For the text-containing cell, return its midpoint in (x, y) coordinate format. 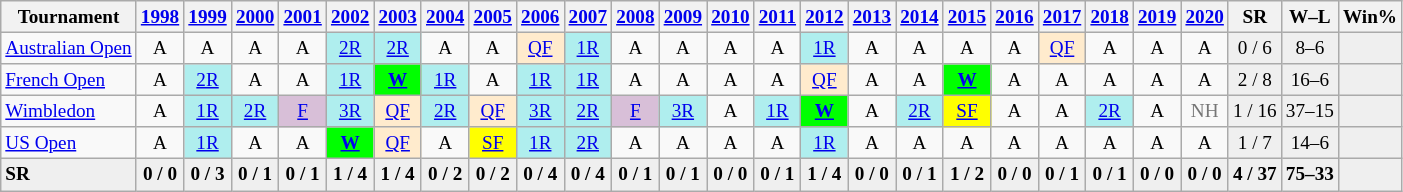
0 / 6 (1254, 48)
2014 (920, 17)
Wimbledon (68, 111)
2020 (1205, 17)
Australian Open (68, 48)
0 / 3 (208, 175)
French Open (68, 80)
2005 (493, 17)
2002 (350, 17)
2010 (731, 17)
2018 (1110, 17)
US Open (68, 143)
2017 (1062, 17)
2012 (825, 17)
37–15 (1310, 111)
2019 (1157, 17)
1999 (208, 17)
4 / 37 (1254, 175)
Win% (1370, 17)
2003 (398, 17)
Tournament (68, 17)
2013 (872, 17)
14–6 (1310, 143)
2016 (1015, 17)
2011 (777, 17)
2004 (445, 17)
W–L (1310, 17)
2001 (303, 17)
2 / 8 (1254, 80)
1 / 16 (1254, 111)
16–6 (1310, 80)
2006 (540, 17)
1 / 2 (967, 175)
1998 (160, 17)
NH (1205, 111)
2008 (636, 17)
2015 (967, 17)
2007 (588, 17)
8–6 (1310, 48)
2000 (255, 17)
1 / 7 (1254, 143)
75–33 (1310, 175)
2009 (683, 17)
